Provide the [x, y] coordinate of the cell's center where the given text is located.  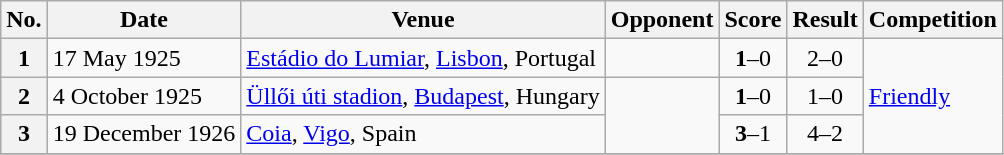
Score [753, 20]
4 October 1925 [144, 96]
Friendly [932, 96]
19 December 1926 [144, 134]
3–1 [753, 134]
3 [24, 134]
1 [24, 58]
Coia, Vigo, Spain [423, 134]
2 [24, 96]
Result [825, 20]
Date [144, 20]
Venue [423, 20]
Opponent [662, 20]
Üllői úti stadion, Budapest, Hungary [423, 96]
Estádio do Lumiar, Lisbon, Portugal [423, 58]
Competition [932, 20]
17 May 1925 [144, 58]
4–2 [825, 134]
No. [24, 20]
2–0 [825, 58]
